Scan for the cell matching the given text and deliver its (X, Y) coordinate at center. 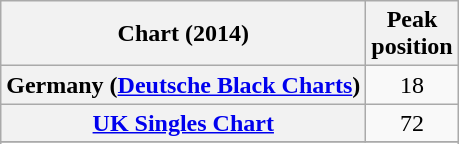
Chart (2014) (184, 34)
Germany (Deutsche Black Charts) (184, 85)
18 (412, 85)
72 (412, 123)
UK Singles Chart (184, 123)
Peakposition (412, 34)
